Determine the (x, y) coordinate at the center of the cell enclosing the given text.  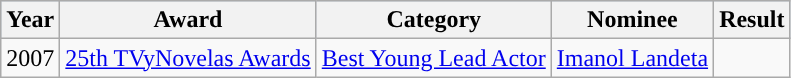
Award (188, 20)
25th TVyNovelas Awards (188, 58)
Best Young Lead Actor (434, 58)
2007 (30, 58)
Category (434, 20)
Year (30, 20)
Result (752, 20)
Nominee (632, 20)
Imanol Landeta (632, 58)
